Output the (X, Y) coordinate of the center of the cell containing the given text.  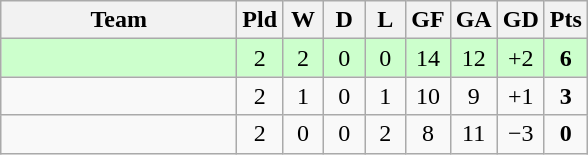
+2 (520, 58)
8 (428, 134)
GF (428, 20)
11 (474, 134)
14 (428, 58)
D (344, 20)
W (304, 20)
Team (119, 20)
GD (520, 20)
Pts (566, 20)
12 (474, 58)
6 (566, 58)
3 (566, 96)
L (386, 20)
−3 (520, 134)
Pld (260, 20)
+1 (520, 96)
10 (428, 96)
GA (474, 20)
9 (474, 96)
